Pinpoint the cell where the given text exists, returning its [X, Y] midpoint coordinate. 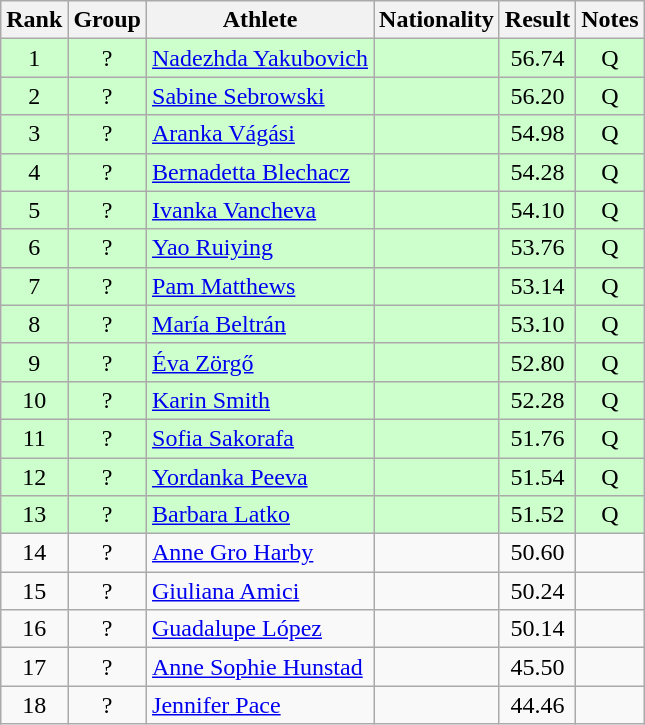
44.46 [537, 705]
18 [34, 705]
52.28 [537, 400]
14 [34, 553]
Sabine Sebrowski [260, 96]
Guadalupe López [260, 629]
7 [34, 286]
45.50 [537, 667]
52.80 [537, 362]
Giuliana Amici [260, 591]
53.14 [537, 286]
Nadezhda Yakubovich [260, 58]
53.76 [537, 248]
Ivanka Vancheva [260, 210]
56.74 [537, 58]
María Beltrán [260, 324]
Athlete [260, 20]
8 [34, 324]
53.10 [537, 324]
16 [34, 629]
2 [34, 96]
11 [34, 438]
Yordanka Peeva [260, 477]
50.60 [537, 553]
Sofia Sakorafa [260, 438]
51.54 [537, 477]
Yao Ruiying [260, 248]
Pam Matthews [260, 286]
Bernadetta Blechacz [260, 172]
10 [34, 400]
51.52 [537, 515]
9 [34, 362]
4 [34, 172]
Notes [610, 20]
Karin Smith [260, 400]
1 [34, 58]
54.10 [537, 210]
13 [34, 515]
Barbara Latko [260, 515]
Éva Zörgő [260, 362]
Anne Sophie Hunstad [260, 667]
Group [108, 20]
15 [34, 591]
Anne Gro Harby [260, 553]
12 [34, 477]
Rank [34, 20]
50.24 [537, 591]
3 [34, 134]
54.28 [537, 172]
54.98 [537, 134]
5 [34, 210]
Result [537, 20]
51.76 [537, 438]
50.14 [537, 629]
Aranka Vágási [260, 134]
17 [34, 667]
Nationality [437, 20]
Jennifer Pace [260, 705]
56.20 [537, 96]
6 [34, 248]
